Scan for the cell matching the given text and deliver its [x, y] coordinate at center. 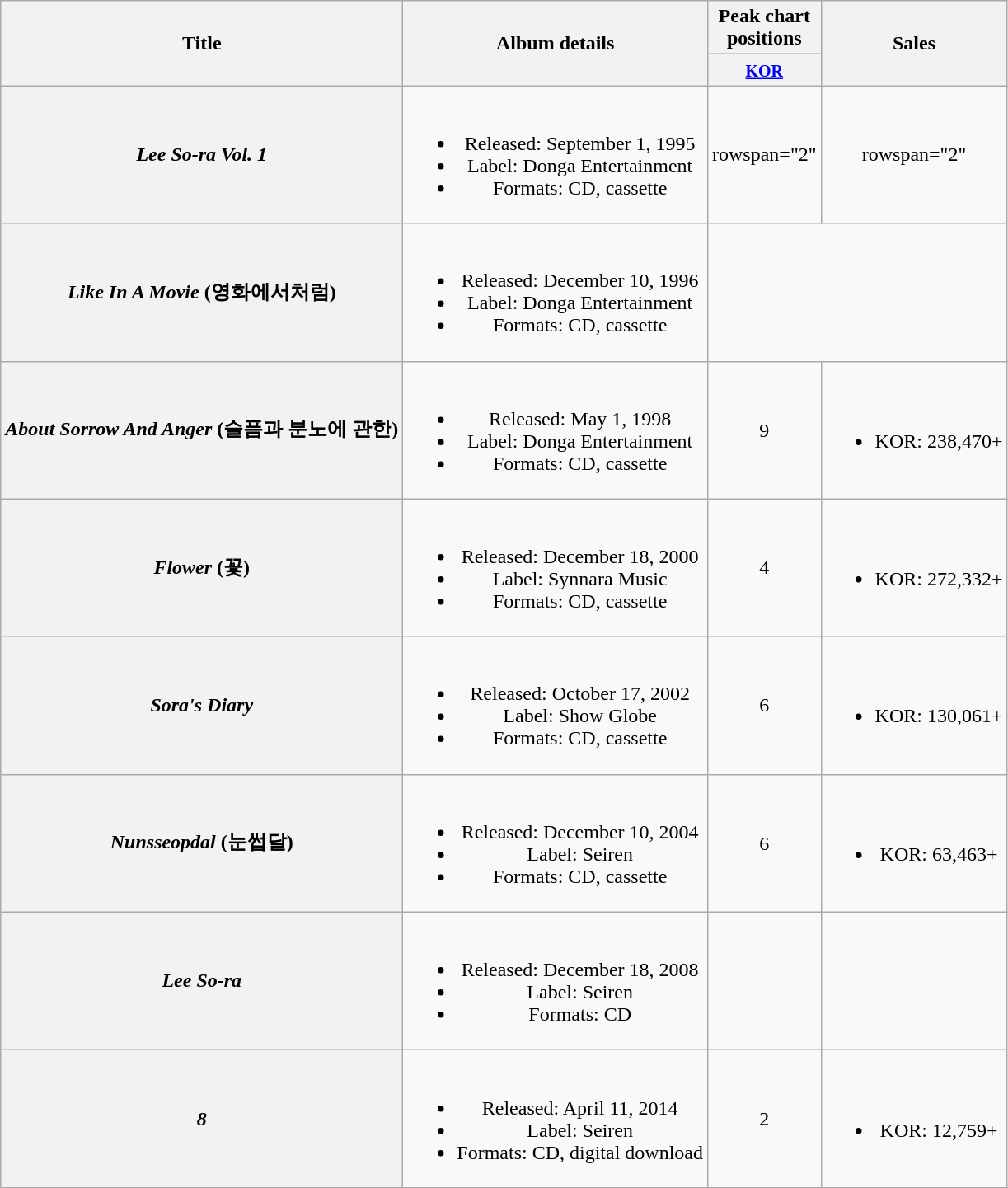
Released: May 1, 1998Label: Donga EntertainmentFormats: CD, cassette [556, 430]
Released: December 10, 2004Label: SeirenFormats: CD, cassette [556, 843]
Lee So-ra [202, 981]
Title [202, 43]
KOR: 238,470+ [914, 430]
Sales [914, 43]
2 [765, 1118]
KOR: 12,759+ [914, 1118]
Lee So-ra Vol. 1 [202, 155]
Nunsseopdal (눈썹달) [202, 843]
KOR: 63,463+ [914, 843]
4 [765, 567]
Like In A Movie (영화에서처럼) [202, 292]
KOR: 130,061+ [914, 706]
9 [765, 430]
KOR: 272,332+ [914, 567]
Released: September 1, 1995Label: Donga EntertainmentFormats: CD, cassette [556, 155]
Album details [556, 43]
Peak chart positions [765, 28]
Released: December 18, 2008Label: SeirenFormats: CD [556, 981]
Released: December 18, 2000Label: Synnara MusicFormats: CD, cassette [556, 567]
Released: October 17, 2002Label: Show GlobeFormats: CD, cassette [556, 706]
Flower (꽃) [202, 567]
KOR [765, 70]
About Sorrow And Anger (슬픔과 분노에 관한) [202, 430]
Sora's Diary [202, 706]
Released: December 10, 1996Label: Donga EntertainmentFormats: CD, cassette [556, 292]
8 [202, 1118]
Released: April 11, 2014Label: SeirenFormats: CD, digital download [556, 1118]
